For the text-containing cell, return its midpoint in [X, Y] coordinate format. 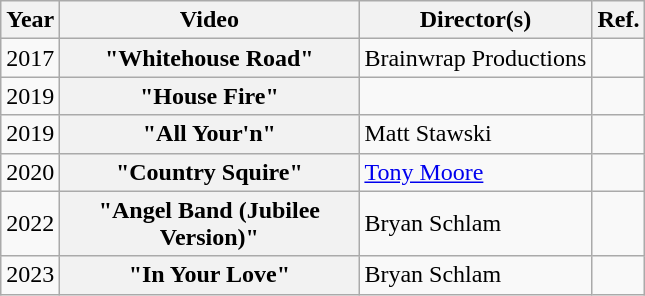
2017 [30, 58]
2020 [30, 172]
"Country Squire" [210, 172]
"Angel Band (Jubilee Version)" [210, 224]
Tony Moore [476, 172]
Video [210, 20]
Ref. [618, 20]
"House Fire" [210, 96]
Matt Stawski [476, 134]
Year [30, 20]
2023 [30, 275]
"In Your Love" [210, 275]
Brainwrap Productions [476, 58]
2022 [30, 224]
"All Your'n" [210, 134]
Director(s) [476, 20]
"Whitehouse Road" [210, 58]
